Return the [X, Y] coordinate for the center point of the cell that contains the specified text.  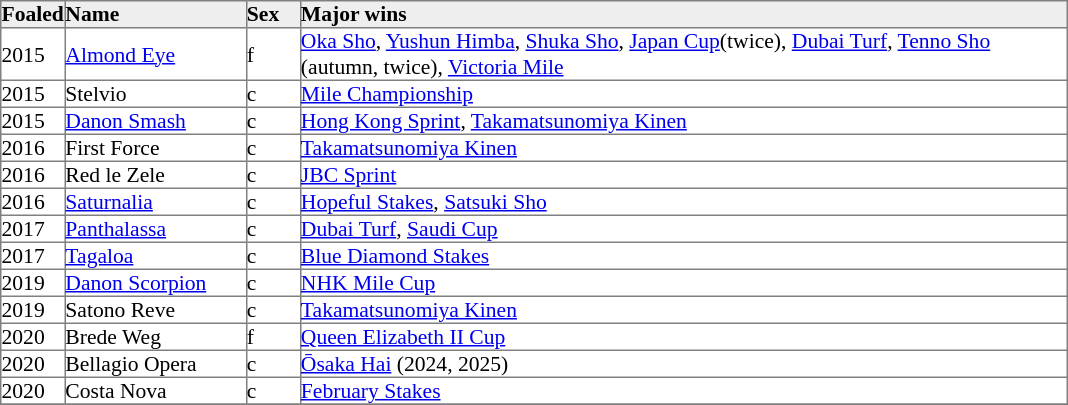
Name [156, 14]
NHK Mile Cup [683, 282]
Panthalassa [156, 228]
Brede Weg [156, 336]
Dubai Turf, Saudi Cup [683, 228]
Oka Sho, Yushun Himba, Shuka Sho, Japan Cup(twice), Dubai Turf, Tenno Sho (autumn, twice), Victoria Mile [683, 54]
JBC Sprint [683, 174]
Major wins [683, 14]
Bellagio Opera [156, 364]
Saturnalia [156, 202]
Danon Scorpion [156, 282]
Hong Kong Sprint, Takamatsunomiya Kinen [683, 120]
Hopeful Stakes, Satsuki Sho [683, 202]
Tagaloa [156, 256]
Almond Eye [156, 54]
Queen Elizabeth II Cup [683, 336]
First Force [156, 148]
Mile Championship [683, 94]
Sex [273, 14]
Satono Reve [156, 310]
February Stakes [683, 390]
Stelvio [156, 94]
Foaled [33, 14]
Danon Smash [156, 120]
Red le Zele [156, 174]
Ōsaka Hai (2024, 2025) [683, 364]
Costa Nova [156, 390]
Blue Diamond Stakes [683, 256]
